Find where the given text appears and provide that cell's center as [X, Y] coordinate. 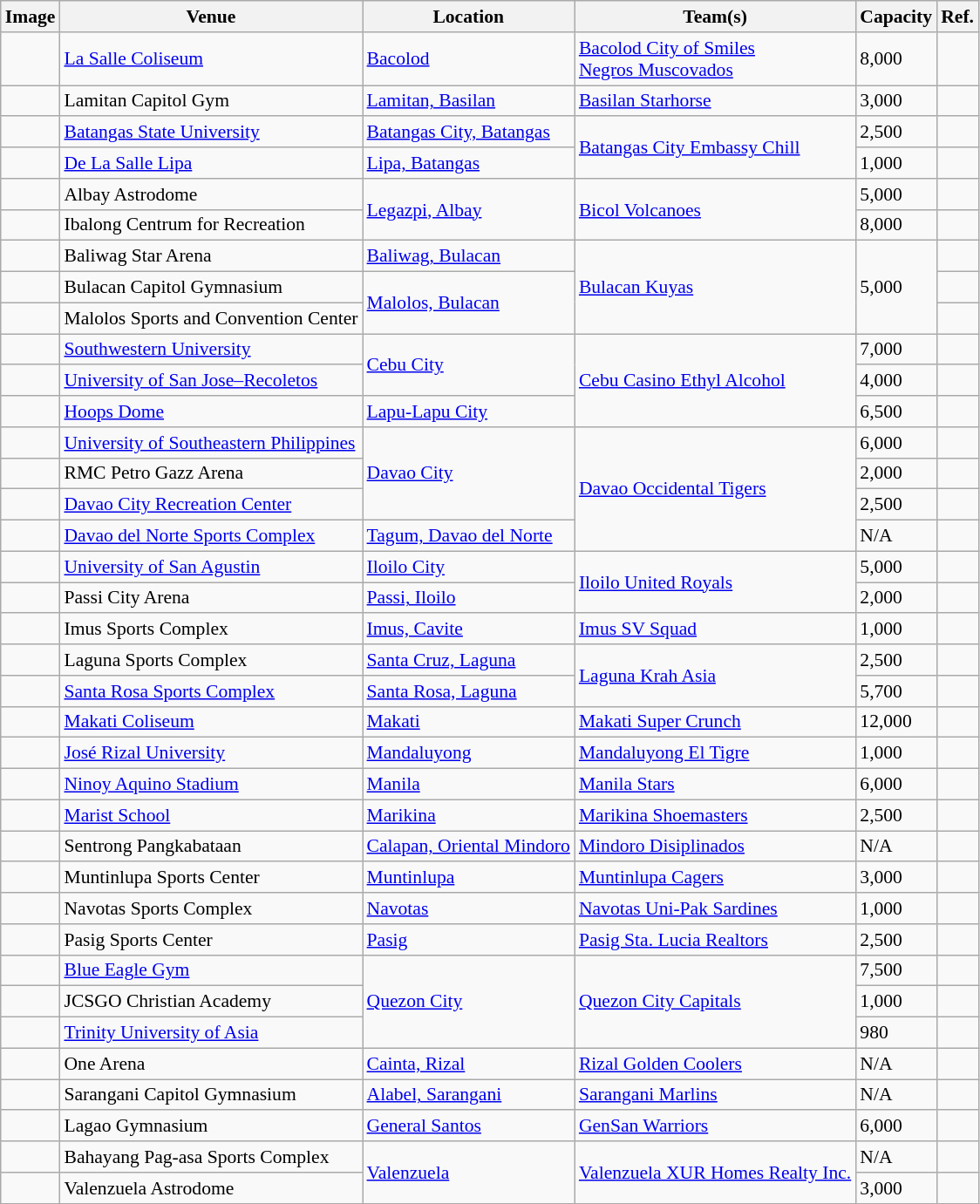
Sarangani Capitol Gymnasium [211, 1095]
Cainta, Rizal [469, 1064]
Valenzuela [469, 1172]
Malolos, Bulacan [469, 303]
Mandaluyong El Tigre [715, 753]
University of Southeastern Philippines [211, 443]
Valenzuela XUR Homes Realty Inc. [715, 1172]
GenSan Warriors [715, 1126]
Pasig Sta. Lucia Realtors [715, 940]
De La Salle Lipa [211, 163]
Capacity [896, 17]
University of San Jose–Recoletos [211, 381]
Lapu-Lapu City [469, 412]
Manila [469, 785]
Ibalong Centrum for Recreation [211, 225]
Calapan, Oriental Mindoro [469, 847]
Navotas Uni-Pak Sardines [715, 908]
Santa Cruz, Laguna [469, 660]
Santa Rosa, Laguna [469, 691]
Valenzuela Astrodome [211, 1188]
Laguna Sports Complex [211, 660]
La Salle Coliseum [211, 59]
Bulacan Kuyas [715, 288]
Quezon City [469, 1001]
Location [469, 17]
Quezon City Capitals [715, 1001]
Sentrong Pangkabataan [211, 847]
Baliwag, Bulacan [469, 256]
Pasig Sports Center [211, 940]
Makati Super Crunch [715, 722]
5,700 [896, 691]
José Rizal University [211, 753]
Marist School [211, 815]
Bacolod [469, 59]
Davao City [469, 474]
Southwestern University [211, 350]
Navotas [469, 908]
One Arena [211, 1064]
Passi, Iloilo [469, 598]
Marikina [469, 815]
Cebu Casino Ethyl Alcohol [715, 380]
Malolos Sports and Convention Center [211, 318]
Trinity University of Asia [211, 1033]
Venue [211, 17]
Image [31, 17]
Iloilo United Royals [715, 582]
Blue Eagle Gym [211, 970]
Imus SV Squad [715, 629]
Bicol Volcanoes [715, 209]
Iloilo City [469, 567]
Muntinlupa [469, 878]
Manila Stars [715, 785]
Makati [469, 722]
Albay Astrodome [211, 194]
Lagao Gymnasium [211, 1126]
Bahayang Pag-asa Sports Complex [211, 1157]
Bulacan Capitol Gymnasium [211, 288]
Makati Coliseum [211, 722]
Baliwag Star Arena [211, 256]
Alabel, Sarangani [469, 1095]
12,000 [896, 722]
Bacolod City of Smiles Negros Muscovados [715, 59]
Cebu City [469, 364]
RMC Petro Gazz Arena [211, 473]
Mandaluyong [469, 753]
Pasig [469, 940]
Laguna Krah Asia [715, 675]
Davao Occidental Tigers [715, 489]
Navotas Sports Complex [211, 908]
7,500 [896, 970]
University of San Agustin [211, 567]
Davao del Norte Sports Complex [211, 536]
Basilan Starhorse [715, 101]
Hoops Dome [211, 412]
Passi City Arena [211, 598]
Batangas City Embassy Chill [715, 148]
JCSGO Christian Academy [211, 1002]
6,500 [896, 412]
Legazpi, Albay [469, 209]
4,000 [896, 381]
Tagum, Davao del Norte [469, 536]
Batangas State University [211, 133]
Lamitan, Basilan [469, 101]
Santa Rosa Sports Complex [211, 691]
Imus Sports Complex [211, 629]
Rizal Golden Coolers [715, 1064]
Marikina Shoemasters [715, 815]
Muntinlupa Cagers [715, 878]
Lipa, Batangas [469, 163]
Ref. [957, 17]
Mindoro Disiplinados [715, 847]
Imus, Cavite [469, 629]
Batangas City, Batangas [469, 133]
Davao City Recreation Center [211, 505]
980 [896, 1033]
Lamitan Capitol Gym [211, 101]
Muntinlupa Sports Center [211, 878]
General Santos [469, 1126]
Team(s) [715, 17]
Sarangani Marlins [715, 1095]
Ninoy Aquino Stadium [211, 785]
7,000 [896, 350]
